Identify which cell holds the provided text, then report its [x, y] central coordinate. 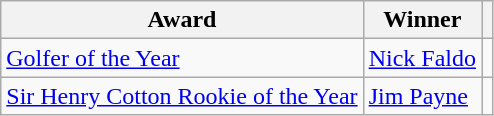
Sir Henry Cotton Rookie of the Year [182, 96]
Jim Payne [422, 96]
Nick Faldo [422, 58]
Award [182, 20]
Golfer of the Year [182, 58]
Winner [422, 20]
